Scan for the cell matching the given text and deliver its [X, Y] coordinate at center. 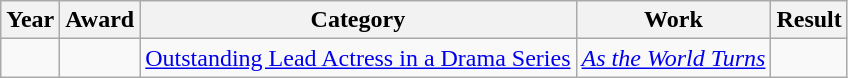
Outstanding Lead Actress in a Drama Series [358, 58]
As the World Turns [674, 58]
Result [809, 20]
Category [358, 20]
Work [674, 20]
Year [30, 20]
Award [100, 20]
